Identify which cell holds the provided text, then report its (X, Y) central coordinate. 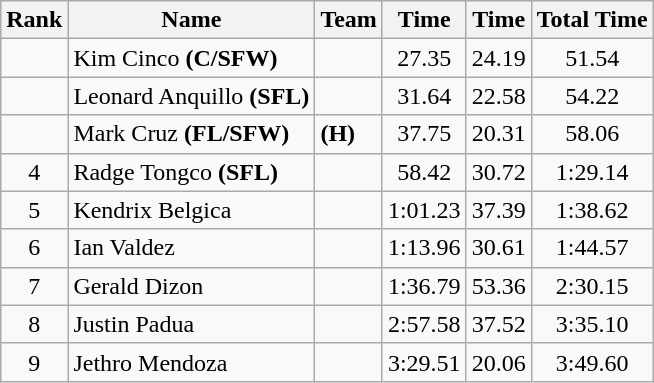
20.06 (498, 362)
1:44.57 (592, 248)
1:38.62 (592, 210)
(H) (349, 134)
1:01.23 (424, 210)
Team (349, 20)
7 (34, 286)
Leonard Anquillo (SFL) (192, 96)
2:57.58 (424, 324)
Gerald Dizon (192, 286)
Kendrix Belgica (192, 210)
53.36 (498, 286)
37.75 (424, 134)
Radge Tongco (SFL) (192, 172)
58.06 (592, 134)
2:30.15 (592, 286)
9 (34, 362)
3:29.51 (424, 362)
1:36.79 (424, 286)
1:29.14 (592, 172)
54.22 (592, 96)
4 (34, 172)
Total Time (592, 20)
24.19 (498, 58)
5 (34, 210)
37.39 (498, 210)
30.72 (498, 172)
3:35.10 (592, 324)
22.58 (498, 96)
58.42 (424, 172)
3:49.60 (592, 362)
51.54 (592, 58)
Mark Cruz (FL/SFW) (192, 134)
30.61 (498, 248)
Jethro Mendoza (192, 362)
Ian Valdez (192, 248)
Kim Cinco (C/SFW) (192, 58)
Justin Padua (192, 324)
8 (34, 324)
37.52 (498, 324)
31.64 (424, 96)
1:13.96 (424, 248)
Name (192, 20)
27.35 (424, 58)
20.31 (498, 134)
Rank (34, 20)
6 (34, 248)
